Find where the given text appears and provide that cell's center as (x, y) coordinate. 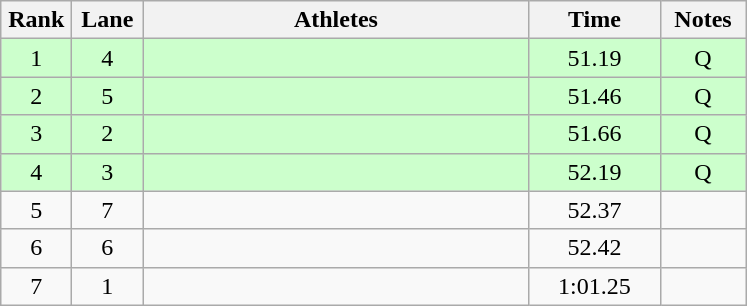
51.46 (594, 96)
Time (594, 20)
51.66 (594, 134)
Athletes (336, 20)
51.19 (594, 58)
52.42 (594, 248)
52.19 (594, 172)
Rank (36, 20)
Notes (703, 20)
Lane (108, 20)
52.37 (594, 210)
1:01.25 (594, 286)
